Identify which cell holds the provided text, then report its (x, y) central coordinate. 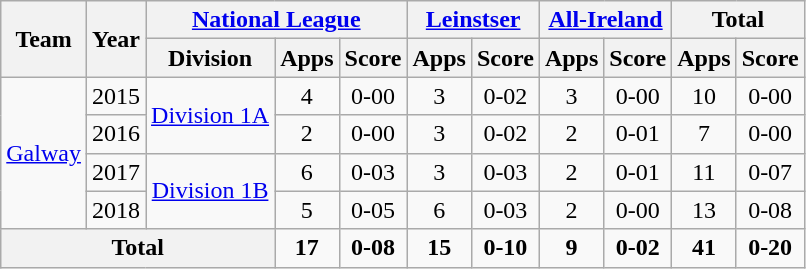
10 (704, 96)
0-10 (505, 248)
Division 1B (210, 191)
5 (307, 210)
0-05 (373, 210)
17 (307, 248)
15 (439, 248)
0-20 (770, 248)
Year (116, 39)
Leinstser (473, 20)
2018 (116, 210)
Team (44, 39)
0-07 (770, 172)
National League (276, 20)
41 (704, 248)
7 (704, 134)
Division 1A (210, 115)
All-Ireland (605, 20)
Division (210, 58)
13 (704, 210)
11 (704, 172)
2017 (116, 172)
Galway (44, 153)
9 (571, 248)
4 (307, 96)
2015 (116, 96)
2016 (116, 134)
